Capture the cell that displays the provided text and extract its (X, Y) central coordinate. 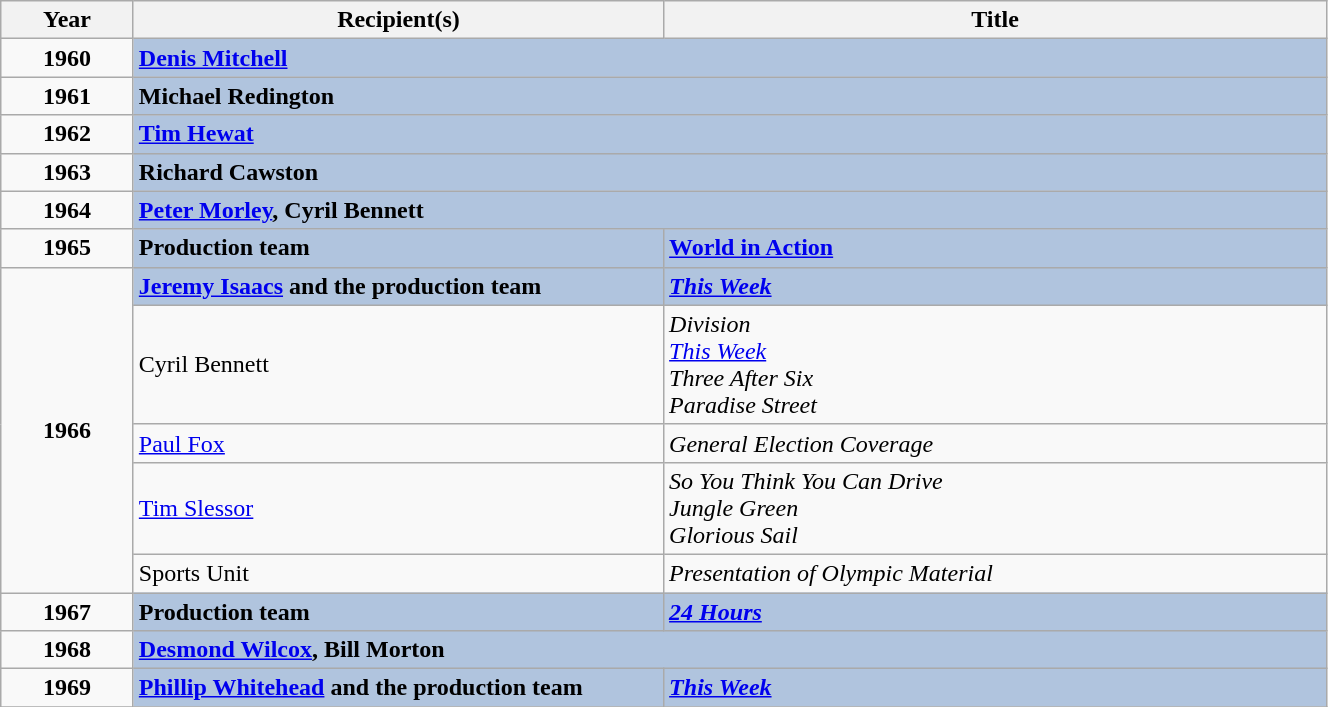
World in Action (996, 248)
Phillip Whitehead and the production team (398, 688)
1964 (68, 210)
Paul Fox (398, 443)
Richard Cawston (730, 172)
Peter Morley, Cyril Bennett (730, 210)
Cyril Bennett (398, 364)
1965 (68, 248)
Year (68, 20)
1962 (68, 134)
Presentation of Olympic Material (996, 573)
1969 (68, 688)
1967 (68, 611)
1966 (68, 430)
Recipient(s) (398, 20)
Title (996, 20)
Sports Unit (398, 573)
So You Think You Can DriveJungle GreenGlorious Sail (996, 508)
General Election Coverage (996, 443)
Denis Mitchell (730, 58)
1963 (68, 172)
1968 (68, 650)
Jeremy Isaacs and the production team (398, 286)
DivisionThis WeekThree After SixParadise Street (996, 364)
Tim Hewat (730, 134)
1960 (68, 58)
Desmond Wilcox, Bill Morton (730, 650)
Michael Redington (730, 96)
1961 (68, 96)
24 Hours (996, 611)
Tim Slessor (398, 508)
